Identify which cell holds the provided text, then report its [X, Y] central coordinate. 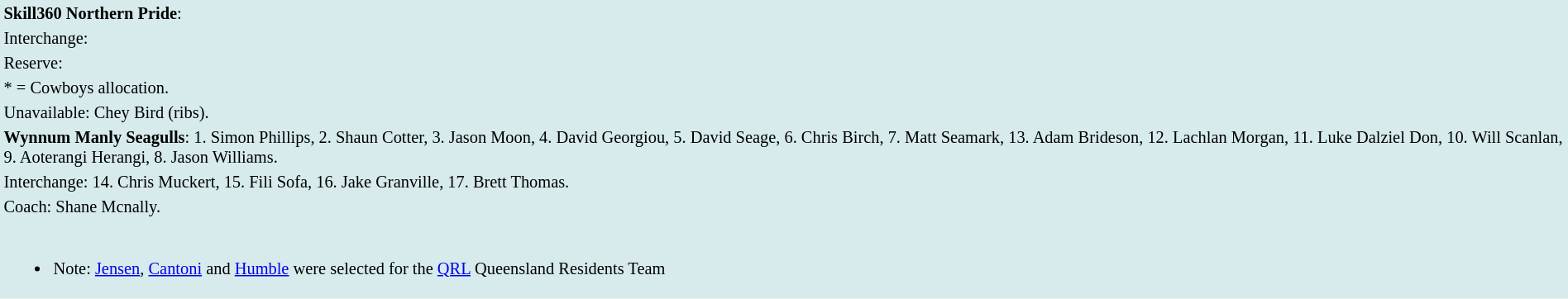
Skill360 Northern Pride: [784, 13]
Note: Jensen, Cantoni and Humble were selected for the QRL Queensland Residents Team [784, 259]
Interchange: 14. Chris Muckert, 15. Fili Sofa, 16. Jake Granville, 17. Brett Thomas. [784, 182]
Coach: Shane Mcnally. [784, 206]
* = Cowboys allocation. [784, 88]
Interchange: [784, 38]
Reserve: [784, 63]
Unavailable: Chey Bird (ribs). [784, 112]
